For the text-containing cell, return its midpoint in (x, y) coordinate format. 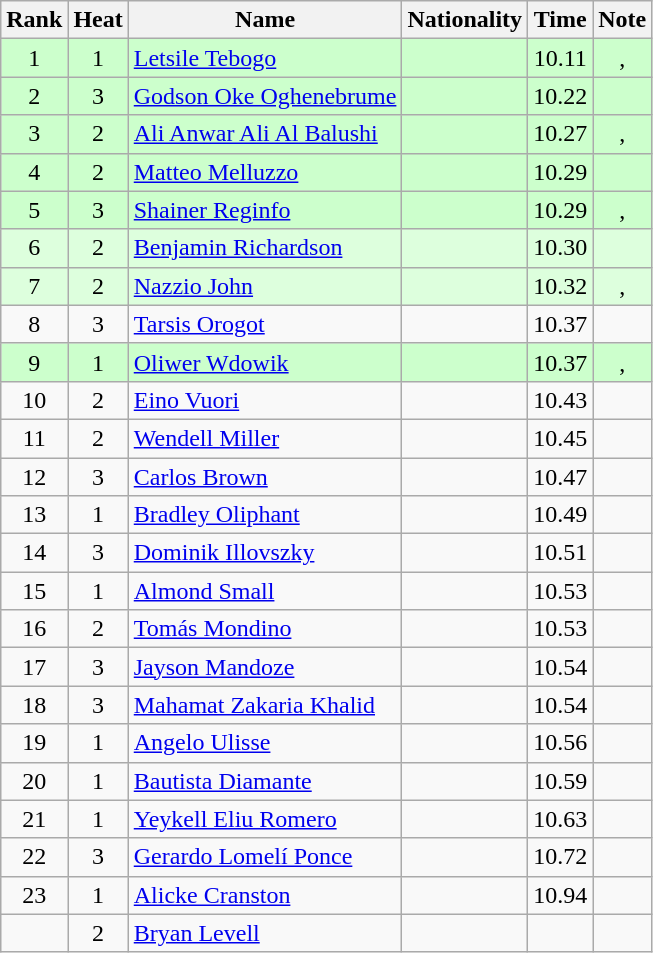
10.49 (560, 515)
Bradley Oliphant (265, 515)
10.32 (560, 286)
19 (34, 743)
18 (34, 705)
Benjamin Richardson (265, 248)
10.30 (560, 248)
Angelo Ulisse (265, 743)
Note (622, 20)
Bautista Diamante (265, 781)
Name (265, 20)
Nazzio John (265, 286)
7 (34, 286)
Alicke Cranston (265, 895)
6 (34, 248)
10.43 (560, 400)
10.11 (560, 58)
Matteo Melluzzo (265, 172)
10.22 (560, 96)
10.63 (560, 819)
Tomás Mondino (265, 629)
23 (34, 895)
13 (34, 515)
Yeykell Eliu Romero (265, 819)
21 (34, 819)
Jayson Mandoze (265, 667)
Ali Anwar Ali Al Balushi (265, 134)
5 (34, 210)
10.94 (560, 895)
14 (34, 553)
10 (34, 400)
Oliwer Wdowik (265, 362)
17 (34, 667)
22 (34, 857)
10.27 (560, 134)
Nationality (465, 20)
Letsile Tebogo (265, 58)
Mahamat Zakaria Khalid (265, 705)
11 (34, 438)
4 (34, 172)
10.56 (560, 743)
20 (34, 781)
Godson Oke Oghenebrume (265, 96)
Gerardo Lomelí Ponce (265, 857)
9 (34, 362)
Almond Small (265, 591)
10.59 (560, 781)
Bryan Levell (265, 933)
15 (34, 591)
Wendell Miller (265, 438)
Dominik Illovszky (265, 553)
Carlos Brown (265, 477)
Eino Vuori (265, 400)
10.51 (560, 553)
Rank (34, 20)
Heat (98, 20)
10.45 (560, 438)
Tarsis Orogot (265, 324)
12 (34, 477)
16 (34, 629)
10.72 (560, 857)
10.47 (560, 477)
Shainer Reginfo (265, 210)
8 (34, 324)
Time (560, 20)
